Extract the [x, y] coordinate from the center of the cell holding the provided text.  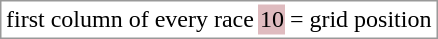
10 [272, 19]
first column of every race [130, 19]
= grid position [360, 19]
